Pinpoint the cell where the given text exists, returning its [x, y] midpoint coordinate. 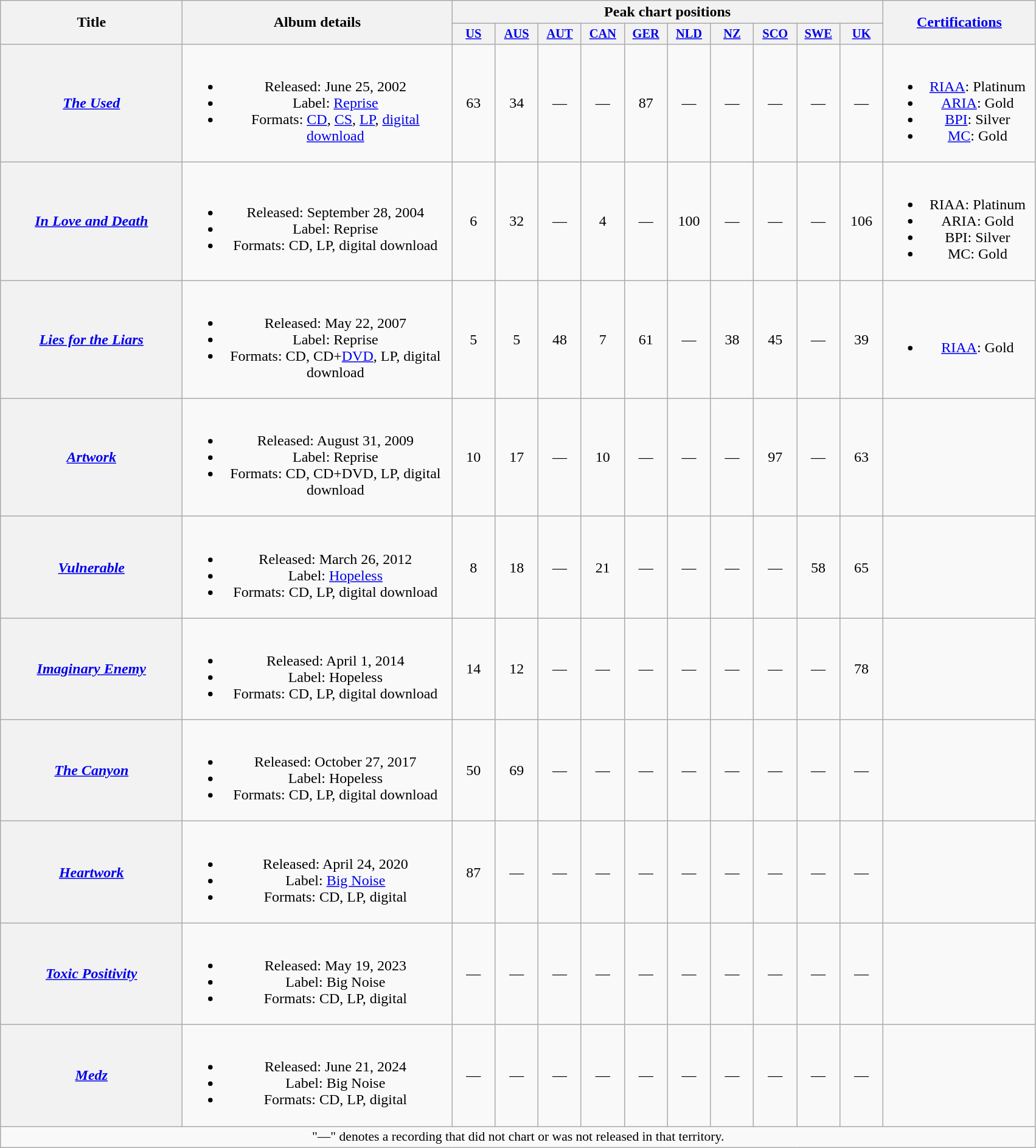
Artwork [91, 457]
14 [473, 669]
7 [602, 339]
NLD [689, 34]
Released: May 19, 2023Label: Big NoiseFormats: CD, LP, digital [318, 973]
RIAA: Gold [959, 339]
78 [861, 669]
NZ [732, 34]
Title [91, 23]
39 [861, 339]
Album details [318, 23]
AUT [560, 34]
61 [646, 339]
45 [775, 339]
21 [602, 567]
Lies for the Liars [91, 339]
12 [517, 669]
Released: April 24, 2020Label: Big NoiseFormats: CD, LP, digital [318, 872]
97 [775, 457]
Toxic Positivity [91, 973]
8 [473, 567]
34 [517, 103]
Released: April 1, 2014 Label: HopelessFormats: CD, LP, digital download [318, 669]
Released: March 26, 2012 Label: HopelessFormats: CD, LP, digital download [318, 567]
Vulnerable [91, 567]
58 [819, 567]
Released: August 31, 2009 Label: RepriseFormats: CD, CD+DVD, LP, digital download [318, 457]
100 [689, 221]
48 [560, 339]
Medz [91, 1076]
SWE [819, 34]
32 [517, 221]
65 [861, 567]
Released: June 25, 2002 Label: RepriseFormats: CD, CS, LP, digital download [318, 103]
CAN [602, 34]
18 [517, 567]
"—" denotes a recording that did not chart or was not released in that territory. [518, 1137]
AUS [517, 34]
GER [646, 34]
UK [861, 34]
Released: September 28, 2004 Label: RepriseFormats: CD, LP, digital download [318, 221]
Certifications [959, 23]
69 [517, 770]
Released: October 27, 2017Label: HopelessFormats: CD, LP, digital download [318, 770]
Peak chart positions [668, 12]
4 [602, 221]
17 [517, 457]
6 [473, 221]
In Love and Death [91, 221]
Released: May 22, 2007 Label: RepriseFormats: CD, CD+DVD, LP, digital download [318, 339]
Imaginary Enemy [91, 669]
SCO [775, 34]
The Canyon [91, 770]
Released: June 21, 2024Label: Big NoiseFormats: CD, LP, digital [318, 1076]
106 [861, 221]
Heartwork [91, 872]
38 [732, 339]
The Used [91, 103]
50 [473, 770]
US [473, 34]
